Detect which cell encompasses the target text, then output its [x, y] center coordinate. 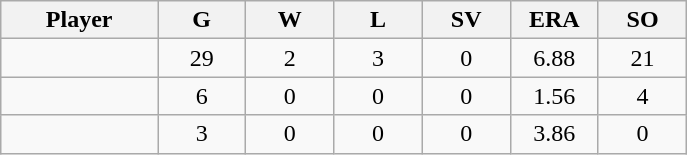
6 [202, 96]
G [202, 20]
W [290, 20]
3.86 [554, 134]
ERA [554, 20]
29 [202, 58]
21 [642, 58]
SO [642, 20]
SV [466, 20]
L [378, 20]
1.56 [554, 96]
4 [642, 96]
6.88 [554, 58]
2 [290, 58]
Player [80, 20]
